Locate the cell with the specified text and output its (X, Y) center coordinate. 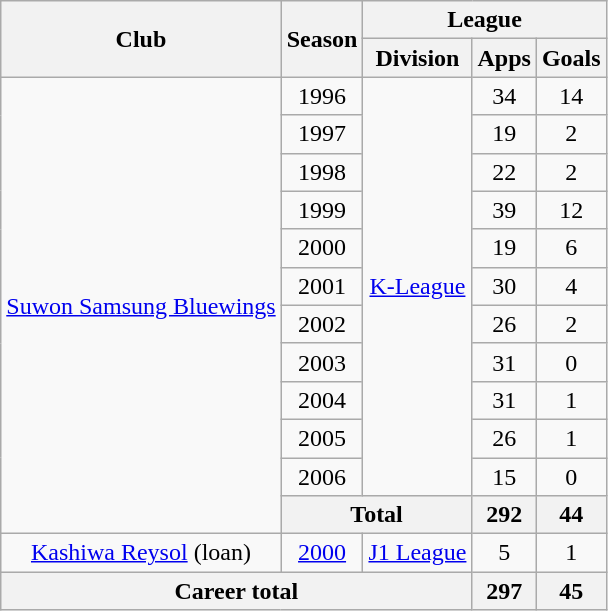
4 (571, 286)
2001 (322, 286)
15 (504, 477)
Kashiwa Reysol (loan) (141, 553)
1998 (322, 172)
2005 (322, 438)
1999 (322, 210)
44 (571, 515)
2003 (322, 362)
45 (571, 591)
Season (322, 39)
39 (504, 210)
14 (571, 96)
12 (571, 210)
K-League (418, 286)
34 (504, 96)
30 (504, 286)
League (484, 20)
Career total (236, 591)
Club (141, 39)
Suwon Samsung Bluewings (141, 306)
292 (504, 515)
297 (504, 591)
Goals (571, 58)
2006 (322, 477)
5 (504, 553)
Division (418, 58)
22 (504, 172)
Total (376, 515)
Apps (504, 58)
1997 (322, 134)
1996 (322, 96)
2004 (322, 400)
6 (571, 248)
J1 League (418, 553)
2002 (322, 324)
